Find where the given text appears and provide that cell's center as (x, y) coordinate. 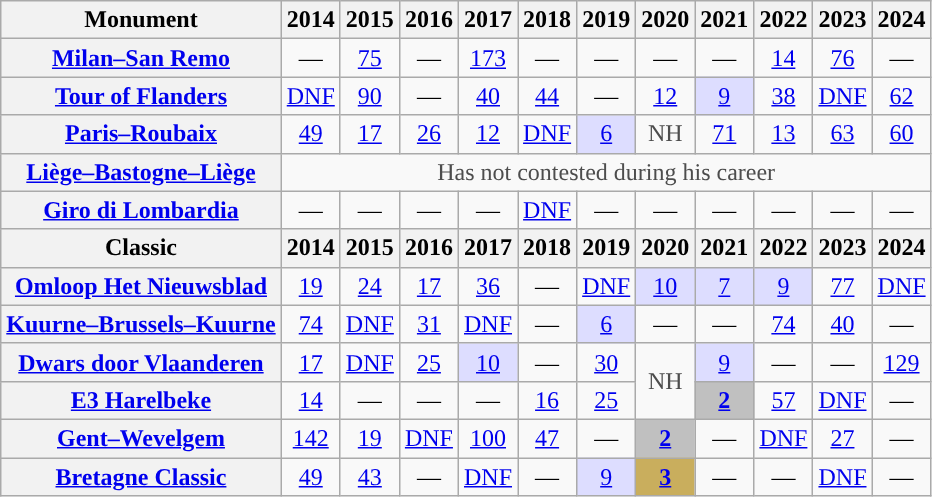
27 (842, 438)
30 (606, 362)
24 (370, 286)
173 (488, 58)
77 (842, 286)
Dwars door Vlaanderen (141, 362)
Paris–Roubaix (141, 134)
7 (724, 286)
36 (488, 286)
Classic (141, 248)
Bretagne Classic (141, 477)
76 (842, 58)
47 (548, 438)
75 (370, 58)
62 (902, 96)
Monument (141, 20)
Has not contested during his career (606, 172)
Giro di Lombardia (141, 210)
E3 Harelbeke (141, 400)
31 (428, 324)
Kuurne–Brussels–Kuurne (141, 324)
Gent–Wevelgem (141, 438)
Liège–Bastogne–Liège (141, 172)
129 (902, 362)
90 (370, 96)
Omloop Het Nieuwsblad (141, 286)
142 (310, 438)
100 (488, 438)
57 (784, 400)
26 (428, 134)
13 (784, 134)
Milan–San Remo (141, 58)
71 (724, 134)
3 (666, 477)
60 (902, 134)
Tour of Flanders (141, 96)
16 (548, 400)
38 (784, 96)
44 (548, 96)
43 (370, 477)
63 (842, 134)
